Capture the cell that displays the provided text and extract its (x, y) central coordinate. 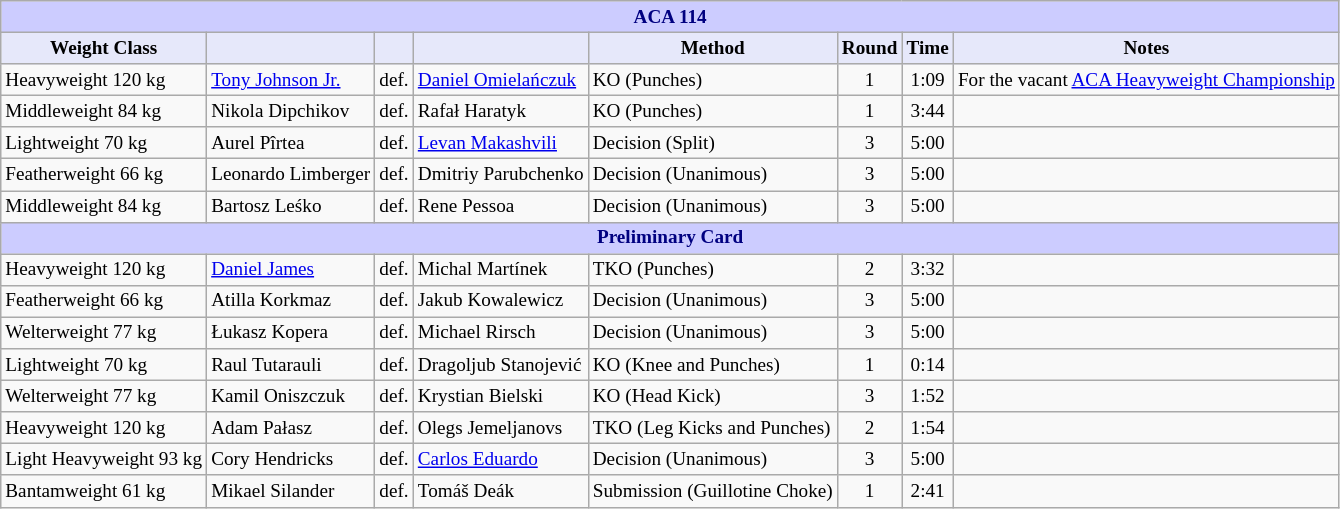
Aurel Pîrtea (291, 143)
Tomáš Deák (500, 491)
Method (712, 48)
Olegs Jemeljanovs (500, 428)
3:44 (928, 111)
Dragoljub Stanojević (500, 365)
Bantamweight 61 kg (104, 491)
Kamil Oniszczuk (291, 396)
Michal Martínek (500, 270)
Bartosz Leśko (291, 206)
Light Heavyweight 93 kg (104, 460)
TKO (Leg Kicks and Punches) (712, 428)
Łukasz Kopera (291, 333)
Preliminary Card (670, 238)
ACA 114 (670, 17)
Raul Tutarauli (291, 365)
Michael Rirsch (500, 333)
Daniel Omielańczuk (500, 80)
1:52 (928, 396)
0:14 (928, 365)
Jakub Kowalewicz (500, 301)
Round (870, 48)
3:32 (928, 270)
KO (Knee and Punches) (712, 365)
Levan Makashvili (500, 143)
Time (928, 48)
Tony Johnson Jr. (291, 80)
For the vacant ACA Heavyweight Championship (1146, 80)
Cory Hendricks (291, 460)
Notes (1146, 48)
Krystian Bielski (500, 396)
Weight Class (104, 48)
Decision (Split) (712, 143)
Rene Pessoa (500, 206)
Submission (Guillotine Choke) (712, 491)
Rafał Haratyk (500, 111)
Leonardo Limberger (291, 175)
Carlos Eduardo (500, 460)
2:41 (928, 491)
1:09 (928, 80)
Daniel James (291, 270)
Mikael Silander (291, 491)
Nikola Dipchikov (291, 111)
1:54 (928, 428)
TKO (Punches) (712, 270)
Adam Pałasz (291, 428)
KO (Head Kick) (712, 396)
Atilla Korkmaz (291, 301)
Dmitriy Parubchenko (500, 175)
